Output the (x, y) coordinate of the center of the cell containing the given text.  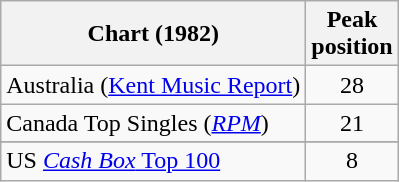
21 (352, 123)
Australia (Kent Music Report) (154, 85)
Peakposition (352, 34)
8 (352, 161)
Canada Top Singles (RPM) (154, 123)
28 (352, 85)
Chart (1982) (154, 34)
US Cash Box Top 100 (154, 161)
